Provide the [X, Y] coordinate of the cell's center where the given text is located.  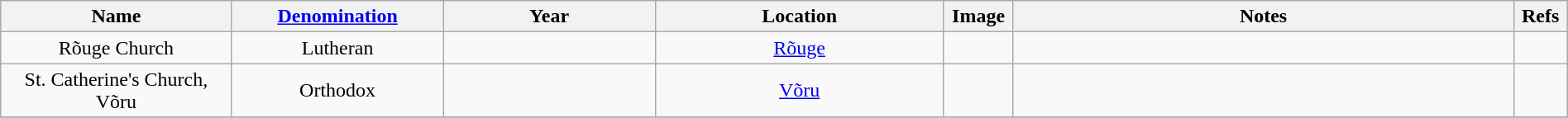
Location [799, 17]
Denomination [337, 17]
Lutheran [337, 48]
Rõuge Church [116, 48]
Notes [1264, 17]
Image [978, 17]
Name [116, 17]
Year [549, 17]
Orthodox [337, 91]
St. Catherine's Church, Võru [116, 91]
Võru [799, 91]
Refs [1540, 17]
Rõuge [799, 48]
